Locate the cell with the specified text and output its (x, y) center coordinate. 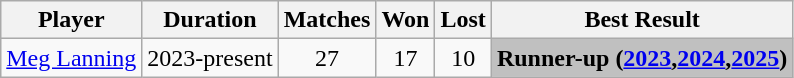
10 (463, 58)
Meg Lanning (72, 58)
Runner-up (2023,2024,2025) (642, 58)
2023-present (210, 58)
Player (72, 20)
Lost (463, 20)
17 (406, 58)
27 (327, 58)
Matches (327, 20)
Best Result (642, 20)
Won (406, 20)
Duration (210, 20)
